For the text-containing cell, return its midpoint in (X, Y) coordinate format. 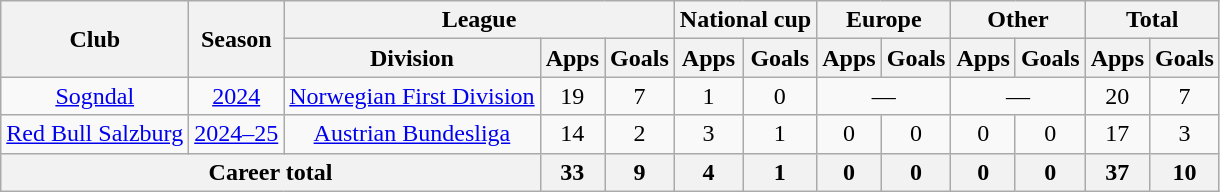
33 (572, 172)
2024–25 (236, 134)
2024 (236, 96)
Other (1018, 20)
Season (236, 39)
37 (1117, 172)
National cup (745, 20)
20 (1117, 96)
Sogndal (95, 96)
Norwegian First Division (412, 96)
2 (640, 134)
Total (1152, 20)
Club (95, 39)
Europe (884, 20)
Career total (270, 172)
9 (640, 172)
14 (572, 134)
Red Bull Salzburg (95, 134)
Division (412, 58)
Austrian Bundesliga (412, 134)
19 (572, 96)
4 (708, 172)
10 (1185, 172)
League (480, 20)
17 (1117, 134)
